Pinpoint the cell where the given text exists, returning its [x, y] midpoint coordinate. 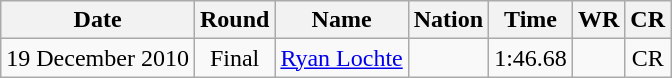
Round [234, 20]
Final [234, 58]
Time [531, 20]
Name [342, 20]
Date [98, 20]
19 December 2010 [98, 58]
Ryan Lochte [342, 58]
Nation [448, 20]
WR [598, 20]
1:46.68 [531, 58]
